For the text-containing cell, return its midpoint in (X, Y) coordinate format. 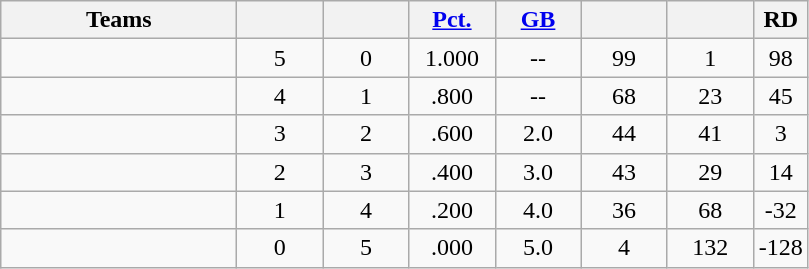
.200 (452, 210)
23 (710, 96)
.000 (452, 248)
1.000 (452, 58)
RD (780, 20)
2.0 (538, 134)
GB (538, 20)
-128 (780, 248)
5.0 (538, 248)
Pct. (452, 20)
.600 (452, 134)
-32 (780, 210)
132 (710, 248)
44 (624, 134)
43 (624, 172)
.800 (452, 96)
45 (780, 96)
3.0 (538, 172)
.400 (452, 172)
4.0 (538, 210)
14 (780, 172)
99 (624, 58)
36 (624, 210)
Teams (119, 20)
98 (780, 58)
41 (710, 134)
29 (710, 172)
